Provide the (x, y) coordinate of the cell's center where the given text is located.  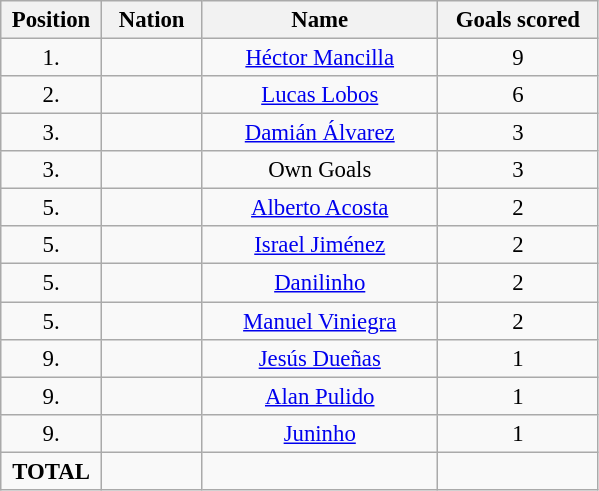
Alberto Acosta (320, 208)
2. (52, 95)
Danilinho (320, 283)
Position (52, 20)
9 (518, 58)
Héctor Mancilla (320, 58)
Goals scored (518, 20)
1. (52, 58)
Damián Álvarez (320, 133)
Alan Pulido (320, 396)
Israel Jiménez (320, 245)
Nation (152, 20)
Own Goals (320, 170)
Name (320, 20)
Manuel Viniegra (320, 321)
Juninho (320, 433)
Jesús Dueñas (320, 358)
6 (518, 95)
Lucas Lobos (320, 95)
TOTAL (52, 471)
